Provide the (x, y) coordinate of the cell's center where the given text is located.  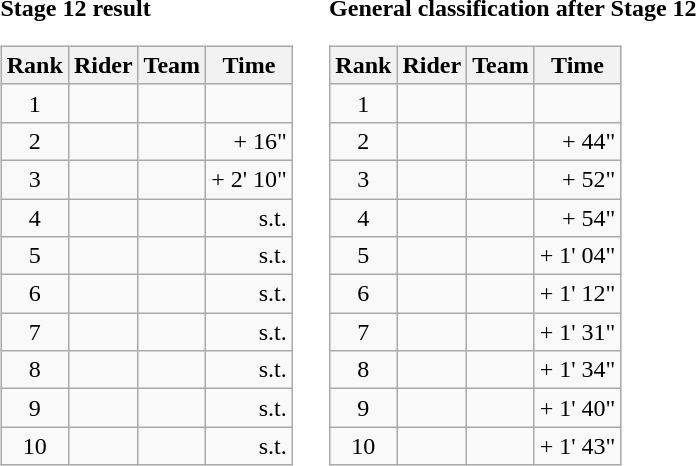
+ 2' 10" (250, 179)
+ 16" (250, 141)
+ 1' 43" (578, 446)
+ 1' 12" (578, 294)
+ 44" (578, 141)
+ 52" (578, 179)
+ 54" (578, 217)
+ 1' 40" (578, 408)
+ 1' 04" (578, 256)
+ 1' 31" (578, 332)
+ 1' 34" (578, 370)
